Return the (X, Y) coordinate for the center point of the cell that contains the specified text.  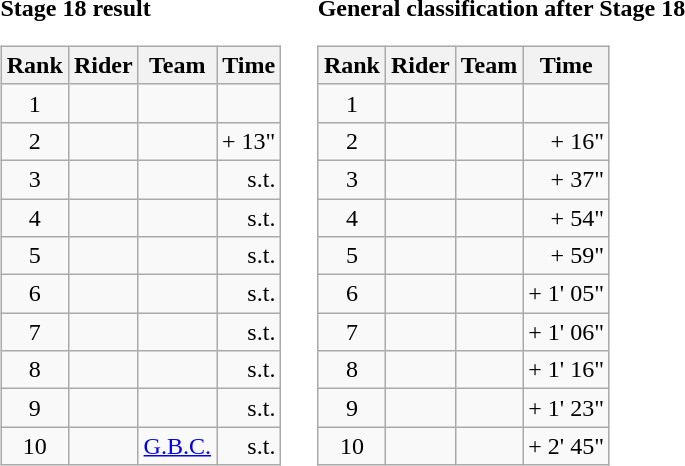
+ 59" (566, 256)
+ 1' 23" (566, 408)
+ 37" (566, 179)
+ 2' 45" (566, 446)
+ 1' 05" (566, 294)
+ 54" (566, 217)
+ 1' 16" (566, 370)
+ 13" (248, 141)
+ 16" (566, 141)
G.B.C. (177, 446)
+ 1' 06" (566, 332)
